Return the (X, Y) coordinate for the center point of the cell that contains the specified text.  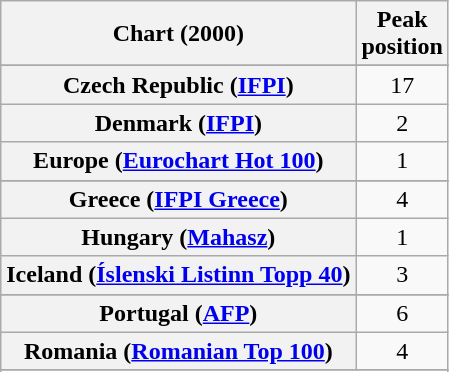
17 (402, 85)
3 (402, 275)
Greece (IFPI Greece) (178, 199)
Czech Republic (IFPI) (178, 85)
Denmark (IFPI) (178, 123)
Europe (Eurochart Hot 100) (178, 161)
6 (402, 313)
Chart (2000) (178, 34)
Peakposition (402, 34)
Romania (Romanian Top 100) (178, 351)
Hungary (Mahasz) (178, 237)
Iceland (Íslenski Listinn Topp 40) (178, 275)
2 (402, 123)
Portugal (AFP) (178, 313)
